Return the (X, Y) coordinate for the center point of the cell that contains the specified text.  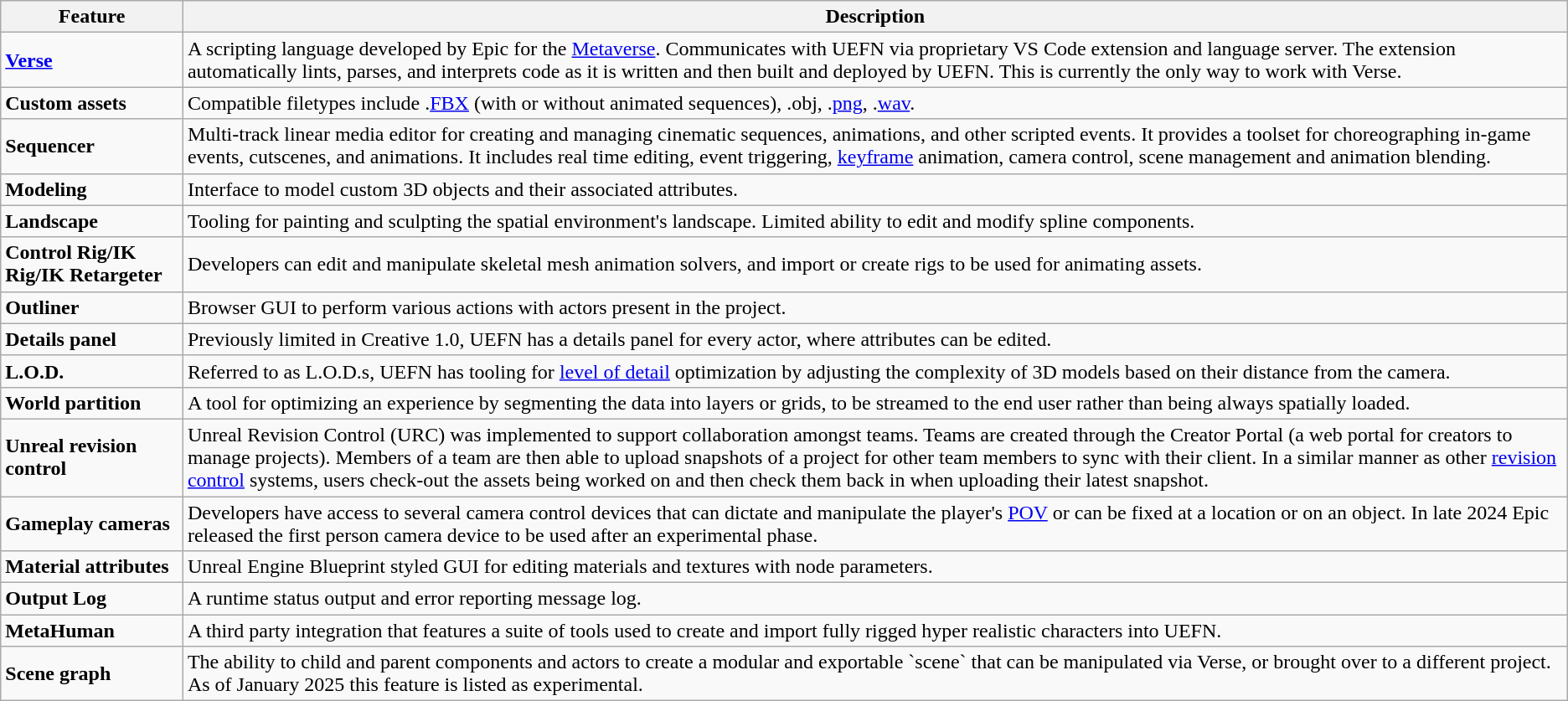
Compatible filetypes include .FBX (with or without animated sequences), .obj, .png, .wav. (874, 103)
Previously limited in Creative 1.0, UEFN has a details panel for every actor, where attributes can be edited. (874, 339)
Modeling (92, 189)
A runtime status output and error reporting message log. (874, 599)
Unreal revision control (92, 457)
Details panel (92, 339)
World partition (92, 403)
Gameplay cameras (92, 523)
Feature (92, 17)
Description (874, 17)
Verse (92, 60)
Material attributes (92, 567)
MetaHuman (92, 631)
A third party integration that features a suite of tools used to create and import fully rigged hyper realistic characters into UEFN. (874, 631)
Unreal Engine Blueprint styled GUI for editing materials and textures with node parameters. (874, 567)
Custom assets (92, 103)
Interface to model custom 3D objects and their associated attributes. (874, 189)
Control Rig/IK Rig/IK Retargeter (92, 265)
Landscape (92, 221)
Output Log (92, 599)
Browser GUI to perform various actions with actors present in the project. (874, 307)
Sequencer (92, 146)
Developers can edit and manipulate skeletal mesh animation solvers, and import or create rigs to be used for animating assets. (874, 265)
Outliner (92, 307)
Scene graph (92, 673)
Tooling for painting and sculpting the spatial environment's landscape. Limited ability to edit and modify spline components. (874, 221)
L.O.D. (92, 371)
